Extract the [X, Y] coordinate from the center of the cell holding the provided text.  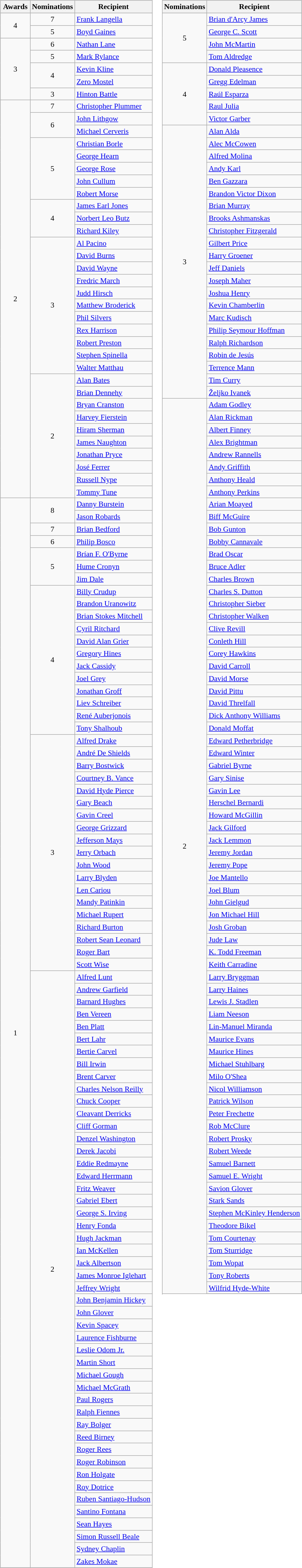
Edward Herrmann [113, 1176]
Brian d'Arcy James [255, 19]
Gregg Edelman [255, 82]
Theodore Bikel [255, 1226]
Brian Murray [255, 206]
Fredric March [113, 281]
Danny Burstein [113, 504]
Eddie Redmayne [113, 1163]
Patrick Wilson [255, 1101]
Alec McCowen [255, 144]
Robert Weede [255, 1151]
Jon Michael Hill [255, 915]
Nicol Williamson [255, 1089]
Brooks Ashmanskas [255, 218]
George S. Irving [113, 1213]
Courtney B. Vance [113, 778]
John Cullum [113, 181]
Adam Godley [255, 405]
Alfred Lunt [113, 977]
Leslie Odom Jr. [113, 1350]
Albert Finney [255, 430]
Stephen Spinella [113, 355]
Hume Cronyn [113, 567]
Jeremy Pope [255, 865]
Victor Garber [255, 119]
Paul Rogers [113, 1400]
Anthony Heald [255, 480]
Robert Prosky [255, 1139]
George Rose [113, 169]
David Morse [255, 679]
Michael Cerveris [113, 131]
Denzel Washington [113, 1139]
Bertie Carvel [113, 1051]
Russell Nype [113, 480]
Andy Karl [255, 169]
Jim Dale [113, 579]
Andy Griffith [255, 467]
Barnard Hughes [113, 1002]
Fritz Weaver [113, 1188]
James Monroe Iglehart [113, 1275]
Brian Bedford [113, 529]
John Lithgow [113, 119]
Martin Short [113, 1362]
Jack Lemmon [255, 840]
Ralph Richardson [255, 343]
Robert Sean Leonard [113, 940]
Bruce Adler [255, 567]
Tom Sturridge [255, 1250]
James Naughton [113, 442]
Andrew Garfield [113, 989]
Conleth Hill [255, 641]
Terrence Mann [255, 368]
Jack Gilford [255, 828]
Tony Roberts [255, 1275]
1 [15, 1033]
Robin de Jesús [255, 355]
Frank Langella [113, 19]
George Grizzard [113, 828]
Jefferson Mays [113, 840]
Richard Kiley [113, 231]
Cyril Ritchard [113, 629]
Rob McClure [255, 1126]
Gregory Hines [113, 653]
Sean Hayes [113, 1524]
Joshua Henry [255, 293]
Tom Wopat [255, 1263]
Cliff Gorman [113, 1126]
Harvey Fierstein [113, 417]
Bob Gunton [255, 529]
Zakes Mokae [113, 1561]
Gavin Creel [113, 815]
Stark Sands [255, 1201]
Alan Rickman [255, 417]
Cleavant Derricks [113, 1114]
Gavin Lee [255, 790]
Mandy Patinkin [113, 902]
Charles Nelson Reilly [113, 1089]
Wilfrid Hyde-White [255, 1288]
Boyd Gaines [113, 32]
Kevin Spacey [113, 1325]
Donald Pleasence [255, 69]
Dick Anthony Williams [255, 716]
Roger Robinson [113, 1462]
Joseph Maher [255, 281]
Ben Gazzara [255, 181]
Alan Bates [113, 380]
Gilbert Price [255, 243]
Walter Matthau [113, 368]
Michael Rupert [113, 915]
Jack Cassidy [113, 666]
Larry Haines [255, 989]
Marc Kudisch [255, 318]
Joel Grey [113, 679]
John Benjamin Hickey [113, 1300]
Liam Neeson [255, 1014]
Peter Frechette [255, 1114]
Alfred Drake [113, 741]
Gary Sinise [255, 778]
Raúl Esparza [255, 94]
Charles Brown [255, 579]
Brad Oscar [255, 554]
John McMartin [255, 44]
Brandon Victor Dixon [255, 193]
Brían F. O'Byrne [113, 554]
Roy Dotrice [113, 1487]
James Earl Jones [113, 206]
Tommy Tune [113, 492]
Jude Law [255, 940]
David Threlfall [255, 703]
Hugh Jackman [113, 1238]
Howard McGillin [255, 815]
George C. Scott [255, 32]
K. Todd Freeman [255, 952]
Kevin Kline [113, 69]
André De Shields [113, 753]
Jonathan Pryce [113, 454]
Ruben Santiago-Hudson [113, 1499]
George Hearn [113, 156]
Stephen McKinley Henderson [255, 1213]
Jason Robards [113, 517]
Laurence Fishburne [113, 1338]
Tom Aldredge [255, 57]
Herschel Bernardi [255, 803]
Edward Petherbridge [255, 741]
Corey Hawkins [255, 653]
Chuck Cooper [113, 1101]
Larry Blyden [113, 878]
Savion Glover [255, 1188]
Philip Bosco [113, 542]
Joel Blum [255, 890]
Christian Borle [113, 144]
Billy Crudup [113, 591]
Edward Winter [255, 753]
Brandon Uranowitz [113, 604]
Jack Albertson [113, 1263]
Michael Gough [113, 1375]
David Carroll [255, 666]
Ian McKellen [113, 1250]
Christopher Walken [255, 616]
Santino Fontana [113, 1511]
Josh Groban [255, 927]
Roger Bart [113, 952]
Tony Shalhoub [113, 728]
Larry Bryggman [255, 977]
Hinton Battle [113, 94]
David Burns [113, 256]
Harry Groener [255, 256]
Brian Dennehy [113, 392]
Keith Carradine [255, 964]
John Gielgud [255, 902]
Arian Moayed [255, 504]
Christopher Plummer [113, 106]
Lewis J. Stadlen [255, 1002]
Kevin Chamberlin [255, 305]
Robert Preston [113, 343]
Liev Schreiber [113, 703]
Brent Carver [113, 1077]
Bert Lahr [113, 1039]
Jeff Daniels [255, 268]
Alex Brightman [255, 442]
David Pittu [255, 691]
Lin-Manuel Miranda [255, 1027]
Christopher Sieber [255, 604]
Jerry Orbach [113, 852]
Donald Moffat [255, 728]
Jonathan Groff [113, 691]
Sydney Chaplin [113, 1549]
Simon Russell Beale [113, 1537]
Alfred Molina [255, 156]
Al Pacino [113, 243]
Reed Birney [113, 1437]
Michael Stuhlbarg [255, 1064]
Gabriel Byrne [255, 765]
Maurice Hines [255, 1051]
Hiram Sherman [113, 430]
Roger Rees [113, 1449]
Richard Burton [113, 927]
Andrew Rannells [255, 454]
Len Cariou [113, 890]
Christopher Fitzgerald [255, 231]
Charles S. Dutton [255, 591]
Nathan Lane [113, 44]
Samuel Barnett [255, 1163]
Ray Bolger [113, 1425]
Alan Alda [255, 131]
Mark Rylance [113, 57]
Bobby Cannavale [255, 542]
Ben Vereen [113, 1014]
John Wood [113, 865]
Milo O'Shea [255, 1077]
Tim Curry [255, 380]
8 [52, 510]
Jeremy Jordan [255, 852]
Michael McGrath [113, 1387]
Joe Mantello [255, 878]
Judd Hirsch [113, 293]
José Ferrer [113, 467]
Jeffrey Wright [113, 1288]
Henry Fonda [113, 1226]
Robert Morse [113, 193]
Matthew Broderick [113, 305]
Derek Jacobi [113, 1151]
David Alan Grier [113, 641]
Samuel E. Wright [255, 1176]
Ben Platt [113, 1027]
David Hyde Pierce [113, 790]
Maurice Evans [255, 1039]
Clive Revill [255, 629]
Scott Wise [113, 964]
Gary Beach [113, 803]
Tom Courtenay [255, 1238]
Zero Mostel [113, 82]
Phil Silvers [113, 318]
Raul Julia [255, 106]
Brian Stokes Mitchell [113, 616]
Rex Harrison [113, 330]
Philip Seymour Hoffman [255, 330]
Bill Irwin [113, 1064]
Barry Bostwick [113, 765]
Norbert Leo Butz [113, 218]
René Auberjonois [113, 716]
Biff McGuire [255, 517]
Anthony Perkins [255, 492]
Željko Ivanek [255, 392]
Ralph Fiennes [113, 1412]
Bryan Cranston [113, 405]
Ron Holgate [113, 1474]
Gabriel Ebert [113, 1201]
Awards [15, 7]
John Glover [113, 1312]
David Wayne [113, 268]
